For the text-containing cell, return its midpoint in (x, y) coordinate format. 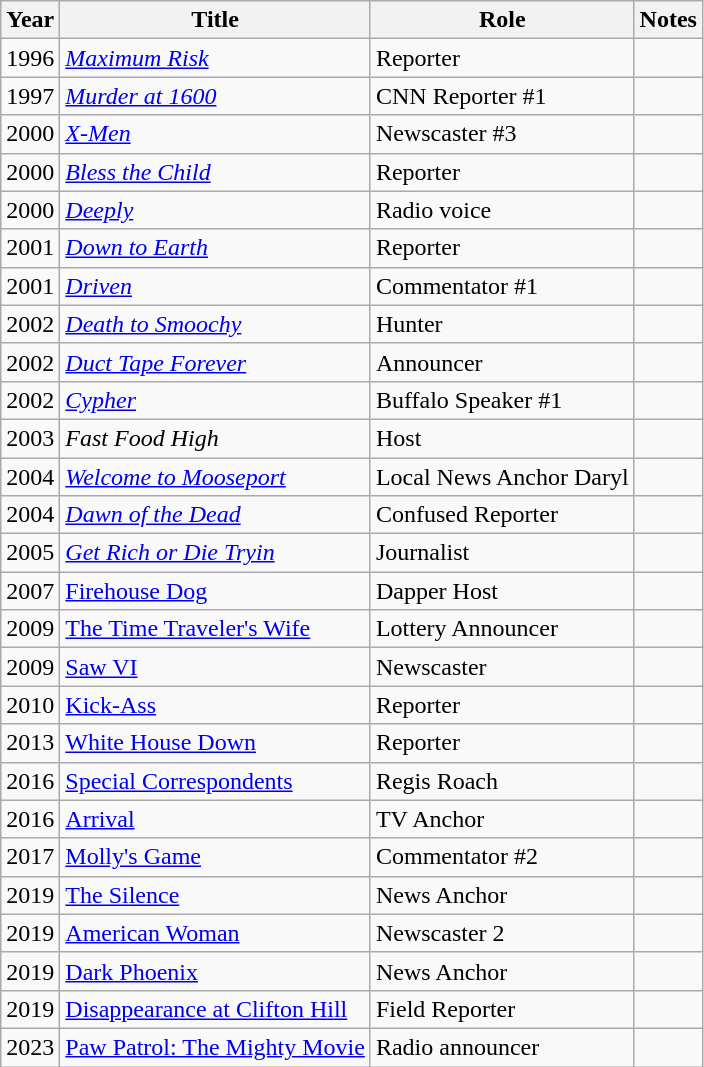
Welcome to Mooseport (216, 477)
2007 (30, 591)
CNN Reporter #1 (502, 96)
Cypher (216, 400)
2017 (30, 857)
Duct Tape Forever (216, 362)
Murder at 1600 (216, 96)
Announcer (502, 362)
2013 (30, 743)
2005 (30, 553)
Maximum Risk (216, 58)
Firehouse Dog (216, 591)
Year (30, 20)
Deeply (216, 210)
X-Men (216, 134)
Saw VI (216, 667)
Notes (668, 20)
Down to Earth (216, 248)
Bless the Child (216, 172)
Fast Food High (216, 438)
Newscaster (502, 667)
The Time Traveler's Wife (216, 629)
Newscaster 2 (502, 933)
Commentator #1 (502, 286)
Host (502, 438)
Driven (216, 286)
Dark Phoenix (216, 971)
Title (216, 20)
TV Anchor (502, 819)
Buffalo Speaker #1 (502, 400)
Death to Smoochy (216, 324)
Kick-Ass (216, 705)
Regis Roach (502, 781)
Dapper Host (502, 591)
Commentator #2 (502, 857)
1996 (30, 58)
Disappearance at Clifton Hill (216, 1009)
Confused Reporter (502, 515)
Dawn of the Dead (216, 515)
Arrival (216, 819)
Special Correspondents (216, 781)
Molly's Game (216, 857)
2010 (30, 705)
Journalist (502, 553)
Paw Patrol: The Mighty Movie (216, 1047)
Hunter (502, 324)
Local News Anchor Daryl (502, 477)
American Woman (216, 933)
2023 (30, 1047)
White House Down (216, 743)
Radio voice (502, 210)
1997 (30, 96)
2003 (30, 438)
Lottery Announcer (502, 629)
Radio announcer (502, 1047)
Get Rich or Die Tryin (216, 553)
Role (502, 20)
Newscaster #3 (502, 134)
Field Reporter (502, 1009)
The Silence (216, 895)
